Output the [x, y] coordinate of the center of the cell containing the given text.  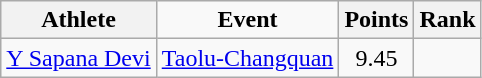
Rank [448, 20]
Event [248, 20]
9.45 [376, 58]
Taolu-Changquan [248, 58]
Y Sapana Devi [78, 58]
Athlete [78, 20]
Points [376, 20]
